Extract the [x, y] coordinate from the center of the cell holding the provided text.  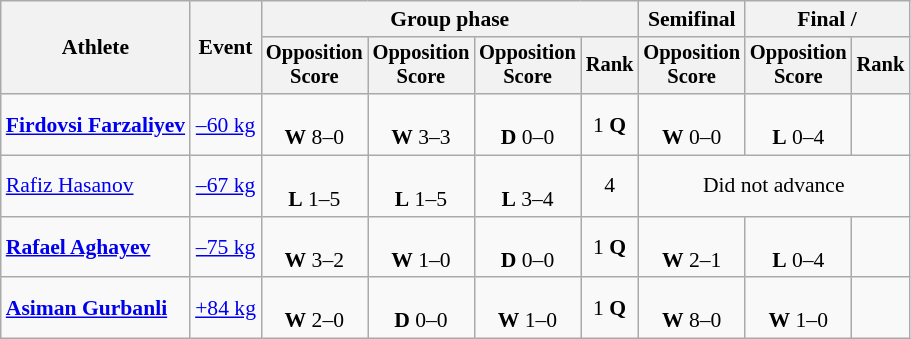
4 [610, 186]
Group phase [450, 19]
W 2–1 [692, 248]
L 3–4 [528, 186]
Did not advance [774, 186]
W 3–3 [422, 124]
W 3–2 [314, 248]
W 2–0 [314, 308]
Athlete [96, 48]
Firdovsi Farzaliyev [96, 124]
+84 kg [226, 308]
Final / [827, 19]
Rafiz Hasanov [96, 186]
–60 kg [226, 124]
Asiman Gurbanli [96, 308]
Event [226, 48]
–67 kg [226, 186]
–75 kg [226, 248]
W 0–0 [692, 124]
Semifinal [692, 19]
Rafael Aghayev [96, 248]
